Search for the cell housing the specified text and yield its (X, Y) center coordinate. 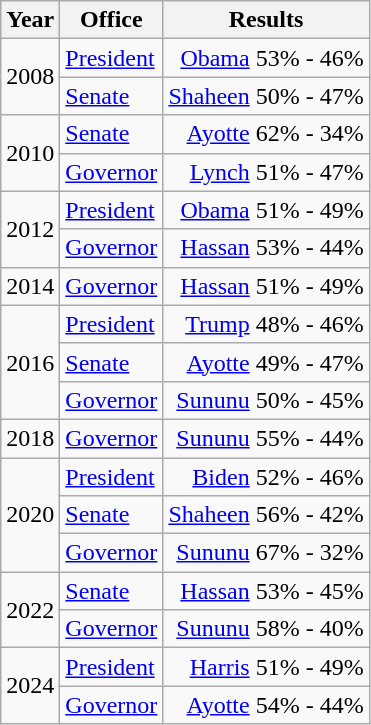
Biden 52% - 46% (266, 477)
2014 (30, 286)
Shaheen 56% - 42% (266, 515)
Sununu 67% - 32% (266, 553)
2018 (30, 438)
2024 (30, 686)
Ayotte 54% - 44% (266, 705)
2020 (30, 515)
Shaheen 50% - 47% (266, 96)
Harris 51% - 49% (266, 667)
Hassan 53% - 44% (266, 248)
Ayotte 62% - 34% (266, 134)
Hassan 51% - 49% (266, 286)
Results (266, 20)
Office (112, 20)
2022 (30, 610)
Sununu 55% - 44% (266, 438)
2010 (30, 153)
Obama 53% - 46% (266, 58)
Hassan 53% - 45% (266, 591)
Lynch 51% - 47% (266, 172)
Trump 48% - 46% (266, 324)
Ayotte 49% - 47% (266, 362)
Obama 51% - 49% (266, 210)
Sununu 50% - 45% (266, 400)
2012 (30, 229)
Sununu 58% - 40% (266, 629)
2016 (30, 362)
2008 (30, 77)
Year (30, 20)
